Pinpoint the cell where the given text exists, returning its (X, Y) midpoint coordinate. 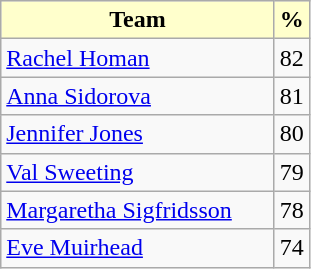
% (292, 20)
74 (292, 248)
81 (292, 96)
Anna Sidorova (138, 96)
Margaretha Sigfridsson (138, 210)
79 (292, 172)
Val Sweeting (138, 172)
78 (292, 210)
Eve Muirhead (138, 248)
Team (138, 20)
Rachel Homan (138, 58)
80 (292, 134)
Jennifer Jones (138, 134)
82 (292, 58)
